Find where the given text appears and provide that cell's center as [X, Y] coordinate. 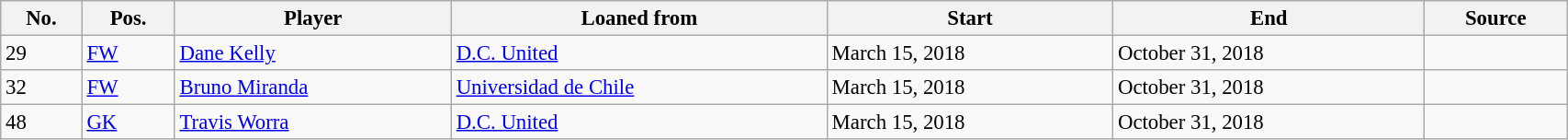
Player [312, 18]
29 [41, 53]
Dane Kelly [312, 53]
Start [970, 18]
32 [41, 87]
Universidad de Chile [639, 87]
Loaned from [639, 18]
Pos. [129, 18]
Travis Worra [312, 122]
GK [129, 122]
No. [41, 18]
Source [1495, 18]
Bruno Miranda [312, 87]
48 [41, 122]
End [1269, 18]
